Output the [x, y] coordinate of the center of the cell containing the given text.  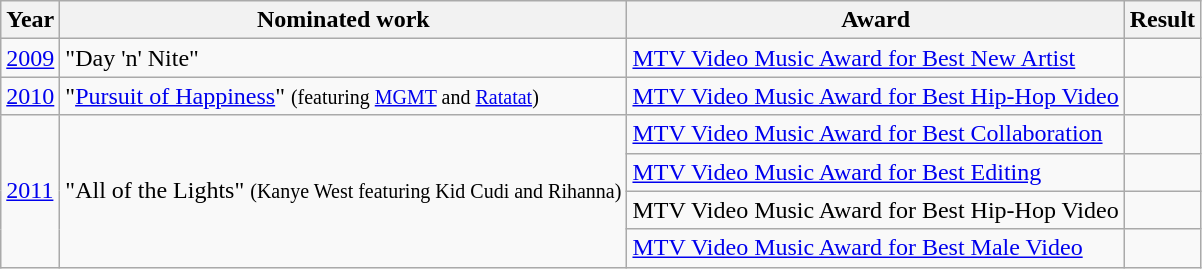
Nominated work [344, 20]
"Pursuit of Happiness" (featuring MGMT and Ratatat) [344, 96]
MTV Video Music Award for Best New Artist [876, 58]
MTV Video Music Award for Best Editing [876, 172]
MTV Video Music Award for Best Collaboration [876, 134]
Year [30, 20]
MTV Video Music Award for Best Male Video [876, 248]
"All of the Lights" (Kanye West featuring Kid Cudi and Rihanna) [344, 191]
2010 [30, 96]
Result [1162, 20]
"Day 'n' Nite" [344, 58]
Award [876, 20]
2011 [30, 191]
2009 [30, 58]
